Output the [x, y] coordinate of the center of the cell containing the given text.  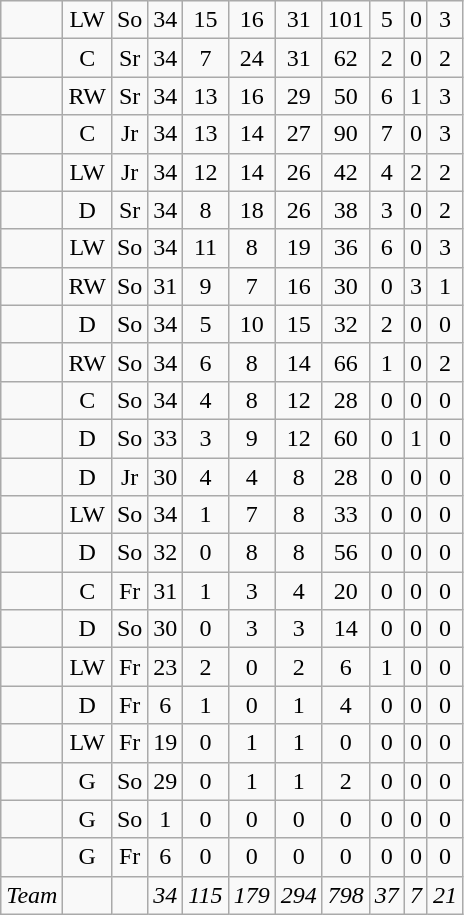
56 [346, 553]
294 [298, 895]
42 [346, 172]
11 [206, 248]
62 [346, 58]
115 [206, 895]
179 [252, 895]
23 [166, 667]
37 [386, 895]
60 [346, 438]
66 [346, 362]
24 [252, 58]
90 [346, 134]
21 [444, 895]
Team [32, 895]
101 [346, 20]
10 [252, 324]
36 [346, 248]
20 [346, 591]
27 [298, 134]
38 [346, 210]
50 [346, 96]
798 [346, 895]
18 [252, 210]
